Detect which cell encompasses the target text, then output its [X, Y] center coordinate. 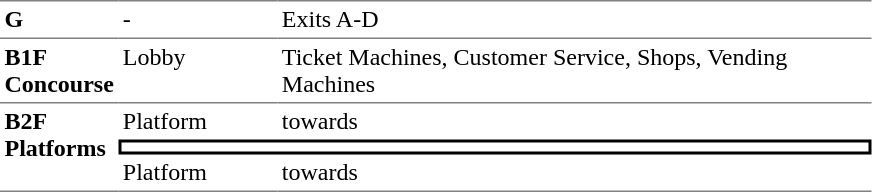
Exits A-D [574, 19]
B2FPlatforms [59, 148]
Lobby [198, 71]
Ticket Machines, Customer Service, Shops, Vending Machines [574, 71]
- [198, 19]
G [59, 19]
B1FConcourse [59, 71]
